Pinpoint the cell where the given text exists, returning its (x, y) midpoint coordinate. 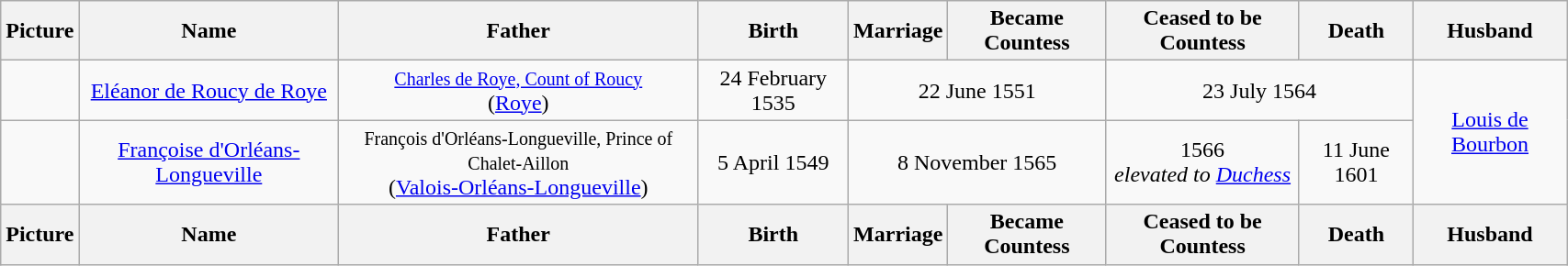
1566elevated to Duchess (1203, 162)
5 April 1549 (773, 162)
Charles de Roye, Count of Roucy(Roye) (518, 90)
François d'Orléans-Longueville, Prince of Chalet-Aillon(Valois-Orléans-Longueville) (518, 162)
22 June 1551 (977, 90)
Eléanor de Roucy de Roye (209, 90)
24 February 1535 (773, 90)
8 November 1565 (977, 162)
11 June 1601 (1356, 162)
Françoise d'Orléans-Longueville (209, 162)
23 July 1564 (1260, 90)
Louis de Bourbon (1490, 132)
